Locate the cell with the specified text and output its (X, Y) center coordinate. 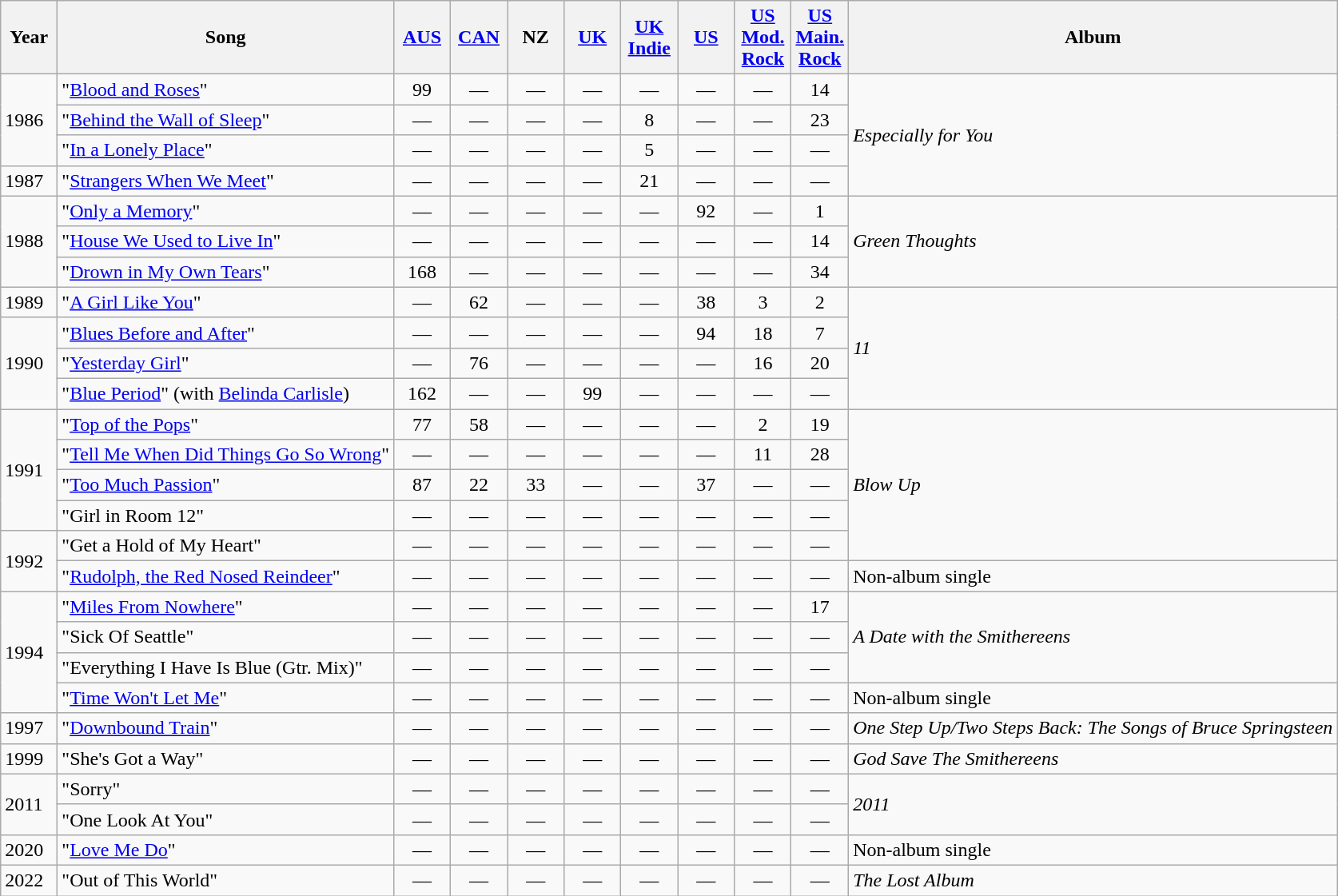
19 (820, 424)
"Tell Me When Did Things Go So Wrong" (225, 455)
23 (820, 120)
"Girl in Room 12" (225, 516)
"Time Won't Let Me" (225, 698)
58 (480, 424)
UK Indie (649, 38)
"Top of the Pops" (225, 424)
US Mod. Rock (763, 38)
1992 (29, 561)
UK (593, 38)
20 (820, 363)
1991 (29, 470)
"Yesterday Girl" (225, 363)
1988 (29, 241)
28 (820, 455)
Album (1093, 38)
1986 (29, 120)
2022 (29, 880)
"Strangers When We Meet" (225, 181)
US (707, 38)
8 (649, 120)
1 (820, 211)
AUS (422, 38)
"Rudolph, the Red Nosed Reindeer" (225, 576)
17 (820, 607)
"Blue Period" (with Belinda Carlisle) (225, 393)
33 (536, 485)
7 (820, 333)
168 (422, 272)
1994 (29, 652)
"A Girl Like You" (225, 302)
NZ (536, 38)
34 (820, 272)
God Save The Smithereens (1093, 759)
The Lost Album (1093, 880)
Year (29, 38)
76 (480, 363)
62 (480, 302)
37 (707, 485)
"Sick Of Seattle" (225, 637)
CAN (480, 38)
One Step Up/Two Steps Back: The Songs of Bruce Springsteen (1093, 728)
94 (707, 333)
1999 (29, 759)
2020 (29, 850)
Song (225, 38)
"Out of This World" (225, 880)
US Main. Rock (820, 38)
Especially for You (1093, 135)
"Behind the Wall of Sleep" (225, 120)
"Blues Before and After" (225, 333)
22 (480, 485)
"Downbound Train" (225, 728)
"Drown in My Own Tears" (225, 272)
Blow Up (1093, 485)
"Blood and Roses" (225, 90)
"House We Used to Live In" (225, 241)
16 (763, 363)
A Date with the Smithereens (1093, 637)
"Everything I Have Is Blue (Gtr. Mix)" (225, 667)
"Miles From Nowhere" (225, 607)
1990 (29, 363)
18 (763, 333)
21 (649, 181)
87 (422, 485)
"In a Lonely Place" (225, 150)
"She's Got a Way" (225, 759)
162 (422, 393)
1989 (29, 302)
1987 (29, 181)
77 (422, 424)
5 (649, 150)
"Sorry" (225, 789)
"One Look At You" (225, 819)
1997 (29, 728)
"Only a Memory" (225, 211)
"Love Me Do" (225, 850)
38 (707, 302)
Green Thoughts (1093, 241)
3 (763, 302)
"Get a Hold of My Heart" (225, 546)
"Too Much Passion" (225, 485)
92 (707, 211)
